Extract the (x, y) coordinate from the center of the cell holding the provided text.  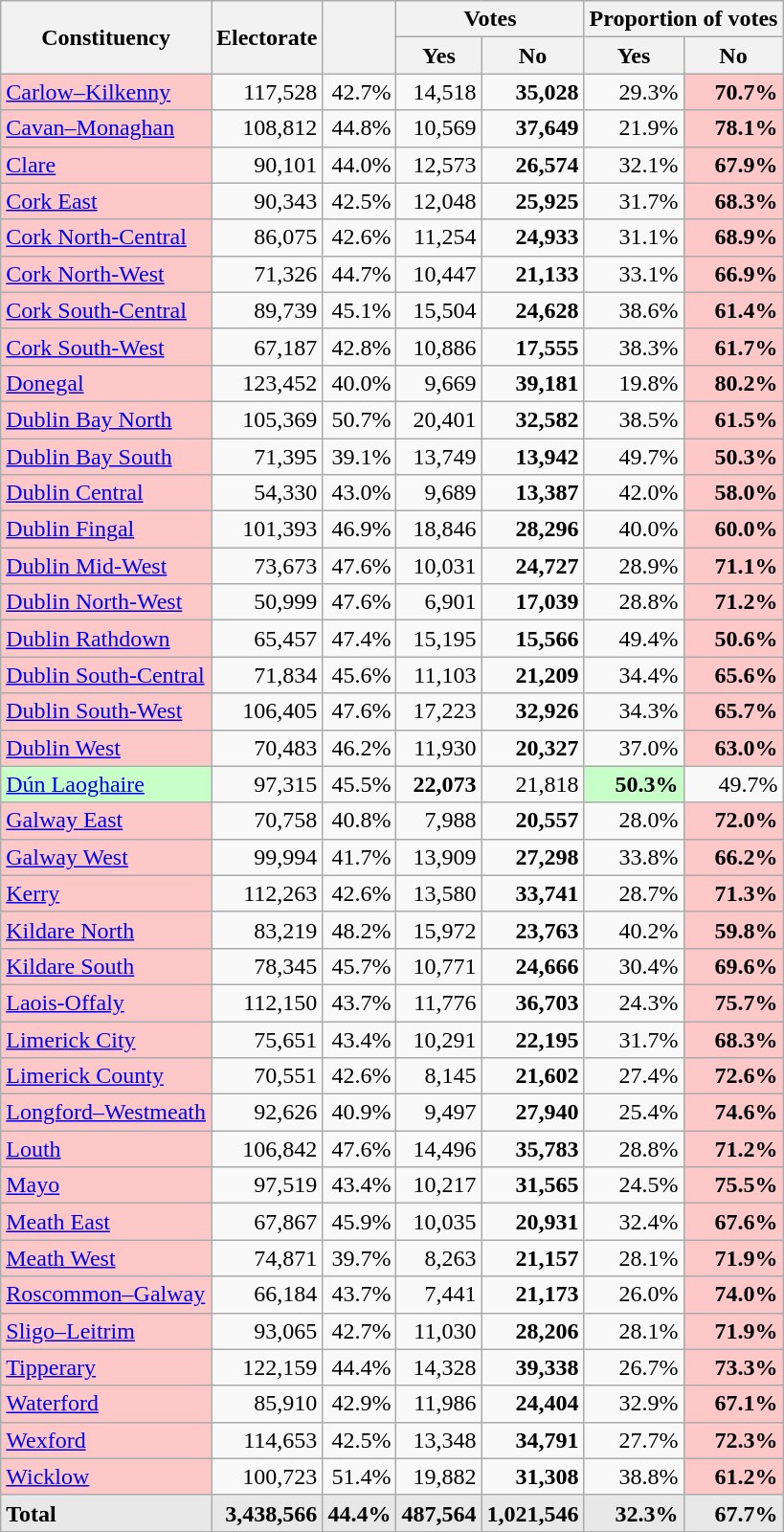
36,703 (532, 1003)
105,369 (266, 419)
37.0% (634, 748)
20,327 (532, 748)
92,626 (266, 1113)
70,483 (266, 748)
Dublin South-Central (106, 675)
31,565 (532, 1185)
17,555 (532, 347)
Cork North-West (106, 274)
40.2% (634, 930)
Wicklow (106, 1476)
73,673 (266, 566)
75.5% (733, 1185)
38.8% (634, 1476)
28.0% (634, 821)
13,909 (438, 857)
17,223 (438, 711)
13,942 (532, 457)
Roscommon–Galway (106, 1295)
71.3% (733, 893)
45.5% (360, 784)
44.0% (360, 165)
Constituency (106, 37)
19.8% (634, 383)
61.2% (733, 1476)
39.1% (360, 457)
71,834 (266, 675)
60.0% (733, 529)
66.9% (733, 274)
45.6% (360, 675)
Laois-Offaly (106, 1003)
106,842 (266, 1149)
32,926 (532, 711)
Limerick County (106, 1076)
44.8% (360, 128)
14,496 (438, 1149)
9,669 (438, 383)
10,031 (438, 566)
47.4% (360, 639)
26.0% (634, 1295)
Wexford (106, 1440)
487,564 (438, 1513)
40.9% (360, 1113)
117,528 (266, 92)
122,159 (266, 1367)
Donegal (106, 383)
7,988 (438, 821)
Galway East (106, 821)
7,441 (438, 1295)
78.1% (733, 128)
38.6% (634, 310)
24.3% (634, 1003)
11,986 (438, 1404)
21,133 (532, 274)
Electorate (266, 37)
Meath West (106, 1258)
34.3% (634, 711)
49.4% (634, 639)
Dún Laoghaire (106, 784)
26.7% (634, 1367)
Clare (106, 165)
13,580 (438, 893)
14,328 (438, 1367)
74.0% (733, 1295)
Limerick City (106, 1039)
72.0% (733, 821)
44.7% (360, 274)
8,145 (438, 1076)
18,846 (438, 529)
Carlow–Kilkenny (106, 92)
72.6% (733, 1076)
3,438,566 (266, 1513)
14,518 (438, 92)
48.2% (360, 930)
Cork North-Central (106, 237)
80.2% (733, 383)
10,569 (438, 128)
Sligo–Leitrim (106, 1331)
67.7% (733, 1513)
10,291 (438, 1039)
8,263 (438, 1258)
46.9% (360, 529)
33,741 (532, 893)
15,972 (438, 930)
112,150 (266, 1003)
Kerry (106, 893)
67.1% (733, 1404)
13,387 (532, 493)
27.7% (634, 1440)
21,818 (532, 784)
30.4% (634, 966)
Cork South-West (106, 347)
61.4% (733, 310)
11,030 (438, 1331)
Tipperary (106, 1367)
72.3% (733, 1440)
24,727 (532, 566)
42.8% (360, 347)
Kildare South (106, 966)
50.7% (360, 419)
24,666 (532, 966)
22,195 (532, 1039)
66.2% (733, 857)
67,187 (266, 347)
12,573 (438, 165)
38.5% (634, 419)
10,035 (438, 1222)
39,181 (532, 383)
32.1% (634, 165)
Dublin Rathdown (106, 639)
65.7% (733, 711)
74,871 (266, 1258)
23,763 (532, 930)
20,931 (532, 1222)
27,940 (532, 1113)
Longford–Westmeath (106, 1113)
10,886 (438, 347)
11,254 (438, 237)
75.7% (733, 1003)
66,184 (266, 1295)
45.7% (360, 966)
67.9% (733, 165)
100,723 (266, 1476)
34,791 (532, 1440)
42.0% (634, 493)
43.0% (360, 493)
54,330 (266, 493)
10,217 (438, 1185)
68.9% (733, 237)
9,497 (438, 1113)
27,298 (532, 857)
Dublin West (106, 748)
Votes (490, 19)
Cavan–Monaghan (106, 128)
Cork South-Central (106, 310)
65.6% (733, 675)
69.6% (733, 966)
34.4% (634, 675)
38.3% (634, 347)
21,209 (532, 675)
33.8% (634, 857)
70.7% (733, 92)
45.1% (360, 310)
33.1% (634, 274)
22,073 (438, 784)
114,653 (266, 1440)
11,776 (438, 1003)
Dublin North-West (106, 602)
Dublin Fingal (106, 529)
42.9% (360, 1404)
58.0% (733, 493)
65,457 (266, 639)
86,075 (266, 237)
89,739 (266, 310)
31.1% (634, 237)
67,867 (266, 1222)
26,574 (532, 165)
63.0% (733, 748)
Meath East (106, 1222)
70,551 (266, 1076)
10,771 (438, 966)
1,021,546 (532, 1513)
40.8% (360, 821)
10,447 (438, 274)
51.4% (360, 1476)
99,994 (266, 857)
Galway West (106, 857)
50.6% (733, 639)
85,910 (266, 1404)
15,504 (438, 310)
59.8% (733, 930)
21,157 (532, 1258)
106,405 (266, 711)
39.7% (360, 1258)
25,925 (532, 201)
Dublin Bay South (106, 457)
61.7% (733, 347)
9,689 (438, 493)
108,812 (266, 128)
Louth (106, 1149)
Dublin South-West (106, 711)
46.2% (360, 748)
97,315 (266, 784)
Dublin Mid-West (106, 566)
35,028 (532, 92)
15,566 (532, 639)
12,048 (438, 201)
24,628 (532, 310)
123,452 (266, 383)
35,783 (532, 1149)
71,326 (266, 274)
28.7% (634, 893)
90,101 (266, 165)
101,393 (266, 529)
6,901 (438, 602)
39,338 (532, 1367)
83,219 (266, 930)
Cork East (106, 201)
Dublin Central (106, 493)
24,933 (532, 237)
Dublin Bay North (106, 419)
21.9% (634, 128)
Kildare North (106, 930)
15,195 (438, 639)
17,039 (532, 602)
37,649 (532, 128)
50,999 (266, 602)
73.3% (733, 1367)
28,206 (532, 1331)
112,263 (266, 893)
21,602 (532, 1076)
70,758 (266, 821)
Proportion of votes (683, 19)
97,519 (266, 1185)
19,882 (438, 1476)
32.3% (634, 1513)
32.9% (634, 1404)
27.4% (634, 1076)
45.9% (360, 1222)
13,749 (438, 457)
67.6% (733, 1222)
90,343 (266, 201)
21,173 (532, 1295)
75,651 (266, 1039)
29.3% (634, 92)
Total (106, 1513)
11,930 (438, 748)
71,395 (266, 457)
11,103 (438, 675)
41.7% (360, 857)
32,582 (532, 419)
78,345 (266, 966)
13,348 (438, 1440)
20,557 (532, 821)
61.5% (733, 419)
28,296 (532, 529)
31,308 (532, 1476)
74.6% (733, 1113)
20,401 (438, 419)
24.5% (634, 1185)
25.4% (634, 1113)
28.9% (634, 566)
Waterford (106, 1404)
24,404 (532, 1404)
71.1% (733, 566)
32.4% (634, 1222)
93,065 (266, 1331)
Mayo (106, 1185)
